Detect which cell encompasses the target text, then output its [x, y] center coordinate. 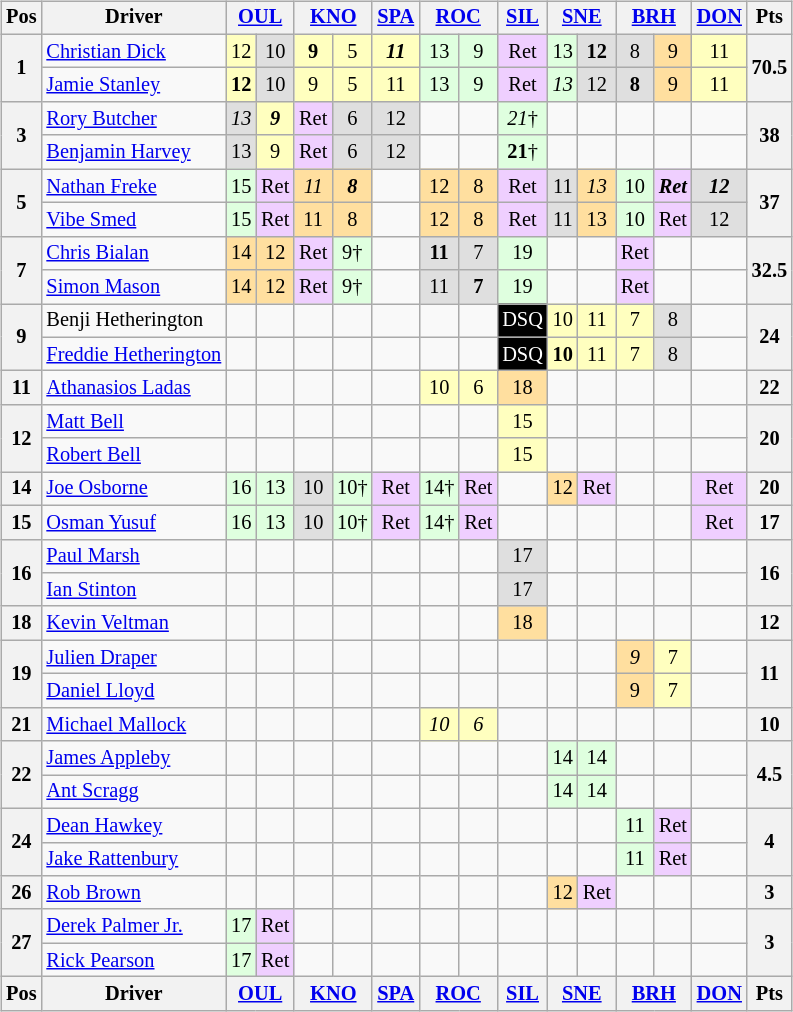
26 [21, 893]
Jamie Stanley [134, 85]
4.5 [770, 774]
Freddie Hetherington [134, 354]
Rick Pearson [134, 960]
Rory Butcher [134, 119]
Paul Marsh [134, 556]
Matt Bell [134, 422]
Daniel Lloyd [134, 691]
Ant Scragg [134, 792]
Joe Osborne [134, 489]
Osman Yusuf [134, 522]
4 [770, 842]
Michael Mallock [134, 724]
Simon Mason [134, 287]
Benjamin Harvey [134, 152]
21 [21, 724]
27 [21, 942]
70.5 [770, 68]
Chris Bialan [134, 253]
Dean Hawkey [134, 825]
Julien Draper [134, 657]
Athanasios Ladas [134, 388]
Rob Brown [134, 893]
Robert Bell [134, 455]
Kevin Veltman [134, 623]
1 [21, 68]
37 [770, 202]
Jake Rattenbury [134, 859]
Benji Hetherington [134, 321]
38 [770, 136]
Christian Dick [134, 51]
Ian Stinton [134, 590]
Vibe Smed [134, 220]
Nathan Freke [134, 186]
32.5 [770, 270]
Derek Palmer Jr. [134, 926]
James Appleby [134, 758]
